Locate the cell with the specified text and output its (X, Y) center coordinate. 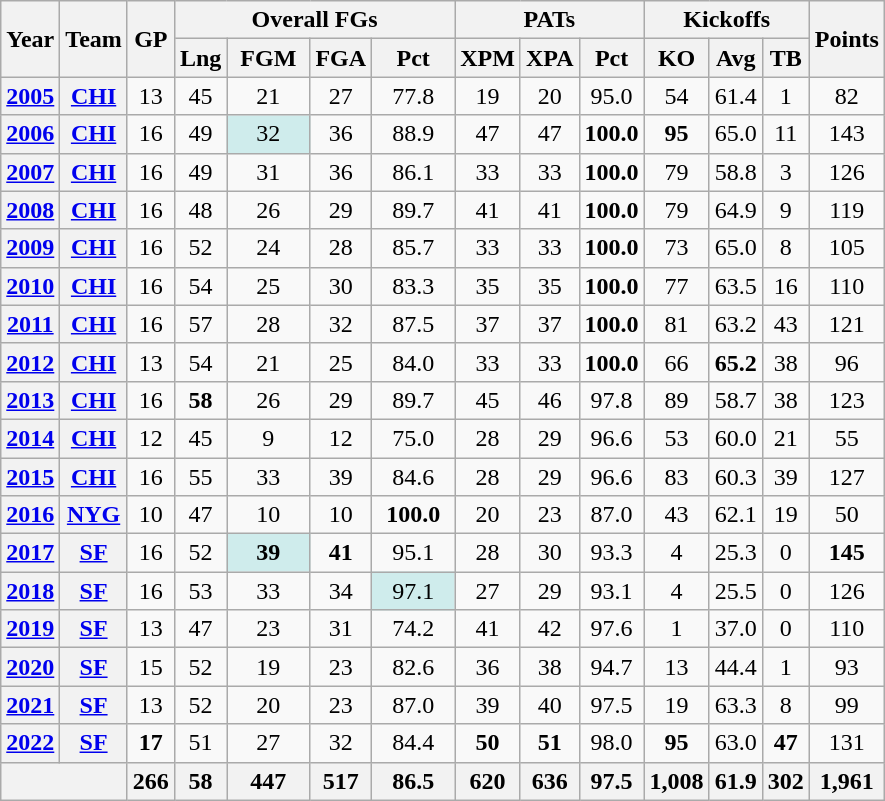
86.1 (414, 172)
57 (200, 324)
81 (676, 324)
2012 (30, 362)
98.0 (612, 743)
2005 (30, 96)
61.9 (736, 781)
63.0 (736, 743)
2014 (30, 438)
93.1 (612, 591)
89 (676, 400)
Team (94, 39)
37.0 (736, 629)
75.0 (414, 438)
2010 (30, 286)
42 (550, 629)
447 (268, 781)
58.8 (736, 172)
15 (150, 667)
2019 (30, 629)
XPA (550, 58)
131 (846, 743)
74.2 (414, 629)
2017 (30, 553)
25.3 (736, 553)
64.9 (736, 210)
84.0 (414, 362)
Overall FGs (314, 20)
93 (846, 667)
Points (846, 39)
2022 (30, 743)
636 (550, 781)
PATs (550, 20)
620 (488, 781)
83.3 (414, 286)
TB (786, 58)
61.4 (736, 96)
86.5 (414, 781)
77 (676, 286)
2009 (30, 248)
60.3 (736, 477)
99 (846, 705)
105 (846, 248)
63.3 (736, 705)
KO (676, 58)
266 (150, 781)
121 (846, 324)
97.8 (612, 400)
302 (786, 781)
24 (268, 248)
FGA (341, 58)
2016 (30, 515)
119 (846, 210)
145 (846, 553)
85.7 (414, 248)
123 (846, 400)
95.1 (414, 553)
84.4 (414, 743)
Kickoffs (726, 20)
143 (846, 134)
Avg (736, 58)
2020 (30, 667)
83 (676, 477)
17 (150, 743)
84.6 (414, 477)
517 (341, 781)
58.7 (736, 400)
2007 (30, 172)
95.0 (612, 96)
GP (150, 39)
94.7 (612, 667)
3 (786, 172)
73 (676, 248)
2008 (30, 210)
48 (200, 210)
40 (550, 705)
82.6 (414, 667)
88.9 (414, 134)
2015 (30, 477)
87.5 (414, 324)
93.3 (612, 553)
XPM (488, 58)
Year (30, 39)
65.2 (736, 362)
2021 (30, 705)
127 (846, 477)
11 (786, 134)
96 (846, 362)
1,008 (676, 781)
60.0 (736, 438)
NYG (94, 515)
77.8 (414, 96)
2006 (30, 134)
66 (676, 362)
1,961 (846, 781)
62.1 (736, 515)
25.5 (736, 591)
46 (550, 400)
2013 (30, 400)
Lng (200, 58)
63.2 (736, 324)
97.1 (414, 591)
2018 (30, 591)
82 (846, 96)
97.6 (612, 629)
44.4 (736, 667)
34 (341, 591)
2011 (30, 324)
63.5 (736, 286)
FGM (268, 58)
